From the cell containing the given text, extract its center point as [x, y] coordinate. 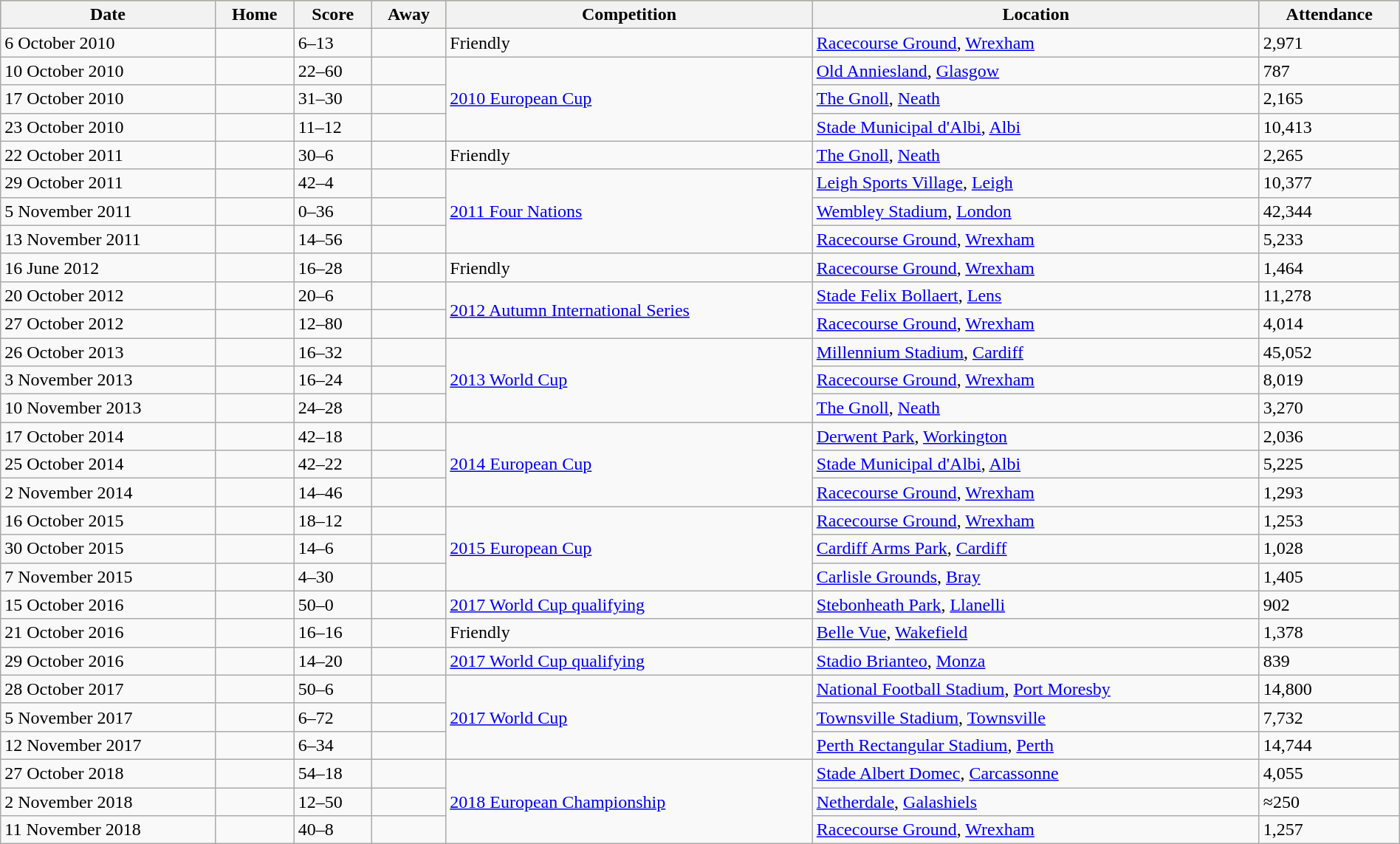
1,293 [1329, 493]
6–72 [332, 717]
5,233 [1329, 239]
14–46 [332, 493]
Away [408, 15]
22–60 [332, 71]
10,413 [1329, 127]
2017 World Cup [629, 717]
2015 European Cup [629, 549]
Stade Felix Bollaert, Lens [1035, 295]
2,165 [1329, 99]
5,225 [1329, 464]
40–8 [332, 830]
0–36 [332, 211]
29 October 2011 [108, 183]
4,014 [1329, 323]
Old Anniesland, Glasgow [1035, 71]
Carlisle Grounds, Bray [1035, 577]
31–30 [332, 99]
16 June 2012 [108, 267]
1,405 [1329, 577]
1,378 [1329, 633]
50–6 [332, 689]
787 [1329, 71]
3,270 [1329, 408]
30 October 2015 [108, 549]
2,971 [1329, 43]
Score [332, 15]
22 October 2011 [108, 155]
Derwent Park, Workington [1035, 436]
45,052 [1329, 352]
25 October 2014 [108, 464]
Stadio Brianteo, Monza [1035, 661]
10 October 2010 [108, 71]
30–6 [332, 155]
2011 Four Nations [629, 211]
7 November 2015 [108, 577]
42–22 [332, 464]
16 October 2015 [108, 521]
11,278 [1329, 295]
11 November 2018 [108, 830]
27 October 2012 [108, 323]
4–30 [332, 577]
27 October 2018 [108, 773]
Stebonheath Park, Llanelli [1035, 605]
3 November 2013 [108, 380]
29 October 2016 [108, 661]
14–6 [332, 549]
National Football Stadium, Port Moresby [1035, 689]
2 November 2014 [108, 493]
Location [1035, 15]
8,019 [1329, 380]
10,377 [1329, 183]
12–50 [332, 801]
Leigh Sports Village, Leigh [1035, 183]
7,732 [1329, 717]
2018 European Championship [629, 801]
2012 Autumn International Series [629, 309]
Competition [629, 15]
20–6 [332, 295]
16–32 [332, 352]
Belle Vue, Wakefield [1035, 633]
6–34 [332, 745]
16–24 [332, 380]
14–20 [332, 661]
6–13 [332, 43]
17 October 2010 [108, 99]
2 November 2018 [108, 801]
18–12 [332, 521]
4,055 [1329, 773]
10 November 2013 [108, 408]
902 [1329, 605]
16–16 [332, 633]
Townsville Stadium, Townsville [1035, 717]
2013 World Cup [629, 380]
1,257 [1329, 830]
6 October 2010 [108, 43]
Netherdale, Galashiels [1035, 801]
2014 European Cup [629, 464]
20 October 2012 [108, 295]
17 October 2014 [108, 436]
≈250 [1329, 801]
Perth Rectangular Stadium, Perth [1035, 745]
14–56 [332, 239]
50–0 [332, 605]
26 October 2013 [108, 352]
42–4 [332, 183]
42,344 [1329, 211]
54–18 [332, 773]
5 November 2011 [108, 211]
Millennium Stadium, Cardiff [1035, 352]
24–28 [332, 408]
14,800 [1329, 689]
1,253 [1329, 521]
13 November 2011 [108, 239]
Attendance [1329, 15]
16–28 [332, 267]
5 November 2017 [108, 717]
1,464 [1329, 267]
Date [108, 15]
1,028 [1329, 549]
28 October 2017 [108, 689]
12–80 [332, 323]
12 November 2017 [108, 745]
11–12 [332, 127]
Stade Albert Domec, Carcassonne [1035, 773]
Cardiff Arms Park, Cardiff [1035, 549]
23 October 2010 [108, 127]
2010 European Cup [629, 99]
Home [254, 15]
2,036 [1329, 436]
14,744 [1329, 745]
Wembley Stadium, London [1035, 211]
21 October 2016 [108, 633]
2,265 [1329, 155]
839 [1329, 661]
15 October 2016 [108, 605]
42–18 [332, 436]
